Capture the cell that displays the provided text and extract its [X, Y] central coordinate. 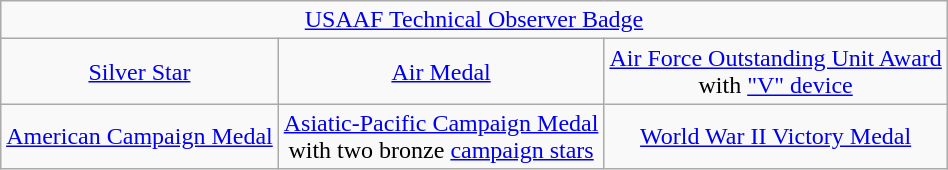
American Campaign Medal [140, 136]
Air Medal [441, 72]
Silver Star [140, 72]
Air Force Outstanding Unit Awardwith "V" device [776, 72]
World War II Victory Medal [776, 136]
Asiatic-Pacific Campaign Medalwith two bronze campaign stars [441, 136]
USAAF Technical Observer Badge [474, 20]
